Locate the cell with the specified text and output its [X, Y] center coordinate. 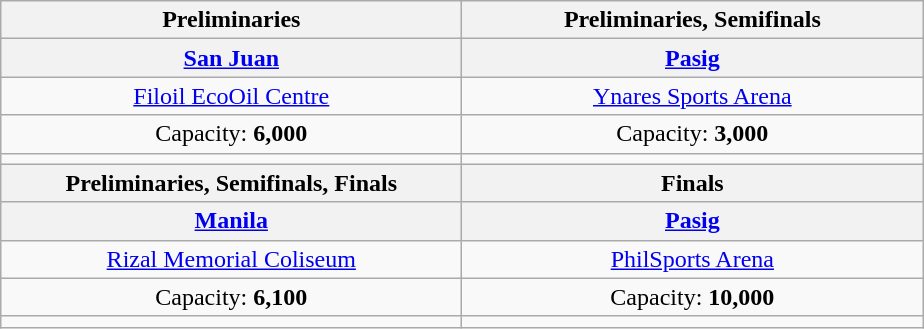
Preliminaries, Semifinals [692, 20]
Capacity: 6,000 [232, 134]
PhilSports Arena [692, 259]
Preliminaries, Semifinals, Finals [232, 183]
Capacity: 6,100 [232, 297]
Preliminaries [232, 20]
Capacity: 3,000 [692, 134]
Capacity: 10,000 [692, 297]
Filoil EcoOil Centre [232, 96]
Manila [232, 221]
Ynares Sports Arena [692, 96]
San Juan [232, 58]
Rizal Memorial Coliseum [232, 259]
Finals [692, 183]
